From the cell containing the given text, extract its center point as (X, Y) coordinate. 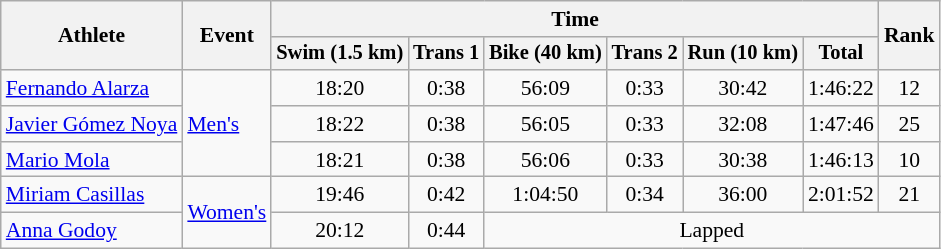
10 (910, 160)
1:04:50 (546, 195)
18:21 (340, 160)
18:22 (340, 124)
19:46 (340, 195)
Rank (910, 36)
56:05 (546, 124)
Men's (226, 124)
Mario Mola (92, 160)
Women's (226, 212)
56:06 (546, 160)
21 (910, 195)
32:08 (743, 124)
20:12 (340, 231)
Lapped (712, 231)
36:00 (743, 195)
56:09 (546, 88)
Total (841, 54)
18:20 (340, 88)
Miriam Casillas (92, 195)
1:47:46 (841, 124)
Event (226, 36)
Time (575, 19)
0:44 (446, 231)
Javier Gómez Noya (92, 124)
Trans 1 (446, 54)
30:38 (743, 160)
Athlete (92, 36)
Fernando Alarza (92, 88)
1:46:22 (841, 88)
Trans 2 (645, 54)
0:34 (645, 195)
Bike (40 km) (546, 54)
12 (910, 88)
2:01:52 (841, 195)
Run (10 km) (743, 54)
Swim (1.5 km) (340, 54)
1:46:13 (841, 160)
25 (910, 124)
0:42 (446, 195)
Anna Godoy (92, 231)
30:42 (743, 88)
